Extract the [X, Y] coordinate from the center of the cell holding the provided text.  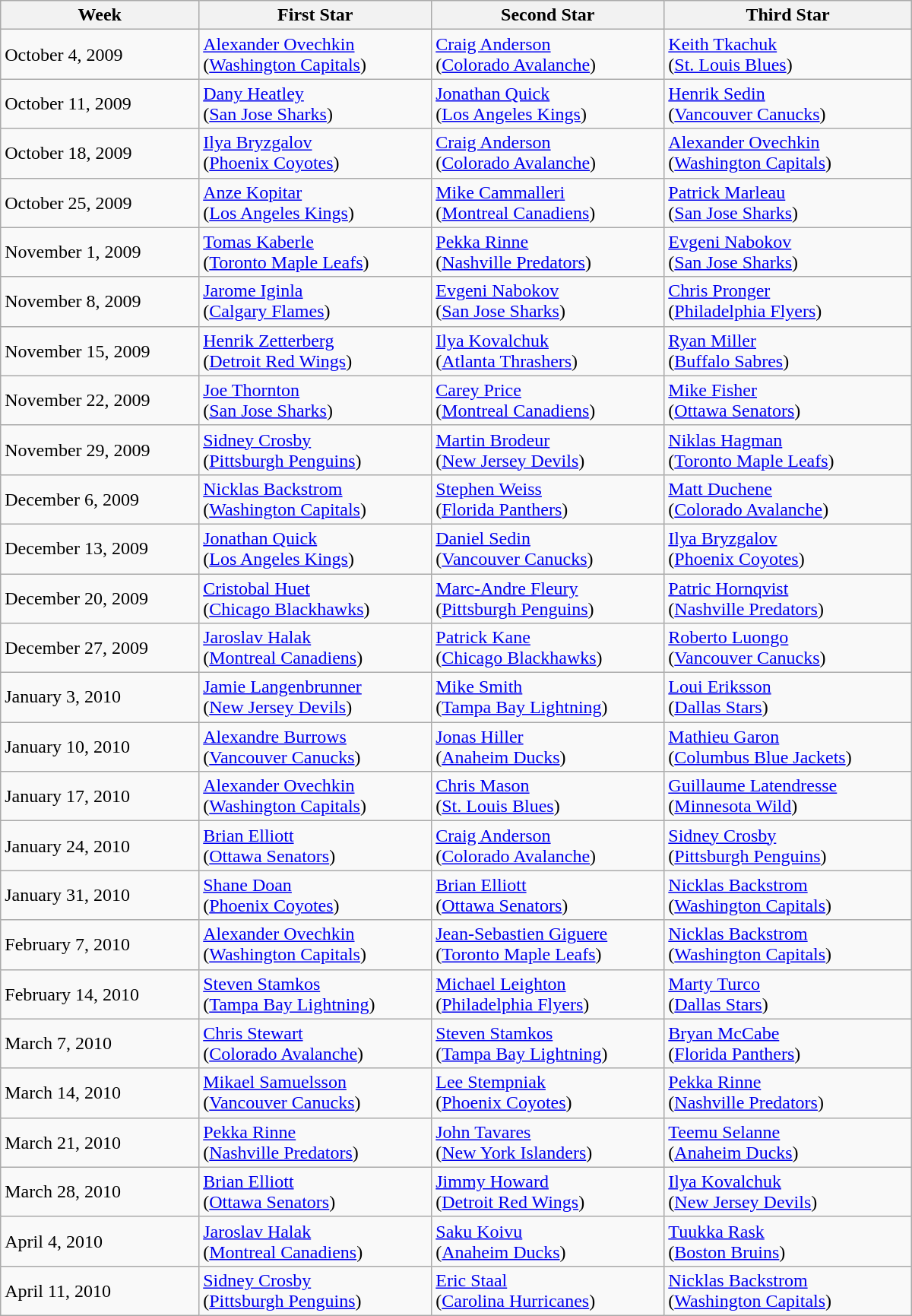
February 7, 2010 [100, 944]
Anze Kopitar(Los Angeles Kings) [315, 202]
January 10, 2010 [100, 747]
Patric Hornqvist(Nashville Predators) [787, 598]
Stephen Weiss(Florida Panthers) [548, 499]
Chris Pronger(Philadelphia Flyers) [787, 301]
Saku Koivu(Anaheim Ducks) [548, 1241]
Daniel Sedin(Vancouver Canucks) [548, 549]
Joe Thornton(San Jose Sharks) [315, 400]
October 4, 2009 [100, 55]
December 27, 2009 [100, 648]
Cristobal Huet(Chicago Blackhawks) [315, 598]
Bryan McCabe(Florida Panthers) [787, 1043]
Ilya Kovalchuk(New Jersey Devils) [787, 1192]
November 29, 2009 [100, 450]
Loui Eriksson(Dallas Stars) [787, 698]
John Tavares(New York Islanders) [548, 1142]
Tuukka Rask(Boston Bruins) [787, 1241]
Jonas Hiller(Anaheim Ducks) [548, 747]
Roberto Luongo(Vancouver Canucks) [787, 648]
March 7, 2010 [100, 1043]
Mike Fisher(Ottawa Senators) [787, 400]
Mike Cammalleri(Montreal Canadiens) [548, 202]
February 14, 2010 [100, 994]
October 11, 2009 [100, 103]
Week [100, 15]
March 14, 2010 [100, 1093]
Teemu Selanne(Anaheim Ducks) [787, 1142]
March 21, 2010 [100, 1142]
Jean-Sebastien Giguere(Toronto Maple Leafs) [548, 944]
April 11, 2010 [100, 1291]
Mathieu Garon(Columbus Blue Jackets) [787, 747]
January 24, 2010 [100, 845]
October 25, 2009 [100, 202]
Second Star [548, 15]
November 15, 2009 [100, 351]
October 18, 2009 [100, 154]
Ryan Miller(Buffalo Sabres) [787, 351]
Chris Mason(St. Louis Blues) [548, 797]
January 31, 2010 [100, 896]
December 13, 2009 [100, 549]
Dany Heatley(San Jose Sharks) [315, 103]
January 3, 2010 [100, 698]
Marc-Andre Fleury(Pittsburgh Penguins) [548, 598]
November 22, 2009 [100, 400]
November 1, 2009 [100, 252]
Ilya Kovalchuk(Atlanta Thrashers) [548, 351]
Third Star [787, 15]
Mikael Samuelsson(Vancouver Canucks) [315, 1093]
Keith Tkachuk(St. Louis Blues) [787, 55]
Carey Price(Montreal Canadiens) [548, 400]
Lee Stempniak(Phoenix Coyotes) [548, 1093]
Patrick Kane(Chicago Blackhawks) [548, 648]
January 17, 2010 [100, 797]
March 28, 2010 [100, 1192]
Jamie Langenbrunner(New Jersey Devils) [315, 698]
Alexandre Burrows(Vancouver Canucks) [315, 747]
Tomas Kaberle(Toronto Maple Leafs) [315, 252]
Niklas Hagman(Toronto Maple Leafs) [787, 450]
Eric Staal(Carolina Hurricanes) [548, 1291]
April 4, 2010 [100, 1241]
Jimmy Howard(Detroit Red Wings) [548, 1192]
Matt Duchene(Colorado Avalanche) [787, 499]
December 20, 2009 [100, 598]
Shane Doan(Phoenix Coyotes) [315, 896]
Michael Leighton(Philadelphia Flyers) [548, 994]
December 6, 2009 [100, 499]
Chris Stewart(Colorado Avalanche) [315, 1043]
Marty Turco(Dallas Stars) [787, 994]
November 8, 2009 [100, 301]
Martin Brodeur(New Jersey Devils) [548, 450]
Mike Smith(Tampa Bay Lightning) [548, 698]
Jarome Iginla(Calgary Flames) [315, 301]
First Star [315, 15]
Henrik Zetterberg(Detroit Red Wings) [315, 351]
Henrik Sedin(Vancouver Canucks) [787, 103]
Guillaume Latendresse(Minnesota Wild) [787, 797]
Patrick Marleau(San Jose Sharks) [787, 202]
